Find where the given text appears and provide that cell's center as [x, y] coordinate. 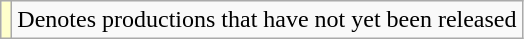
Denotes productions that have not yet been released [267, 20]
